Extract the (X, Y) coordinate from the center of the cell holding the provided text.  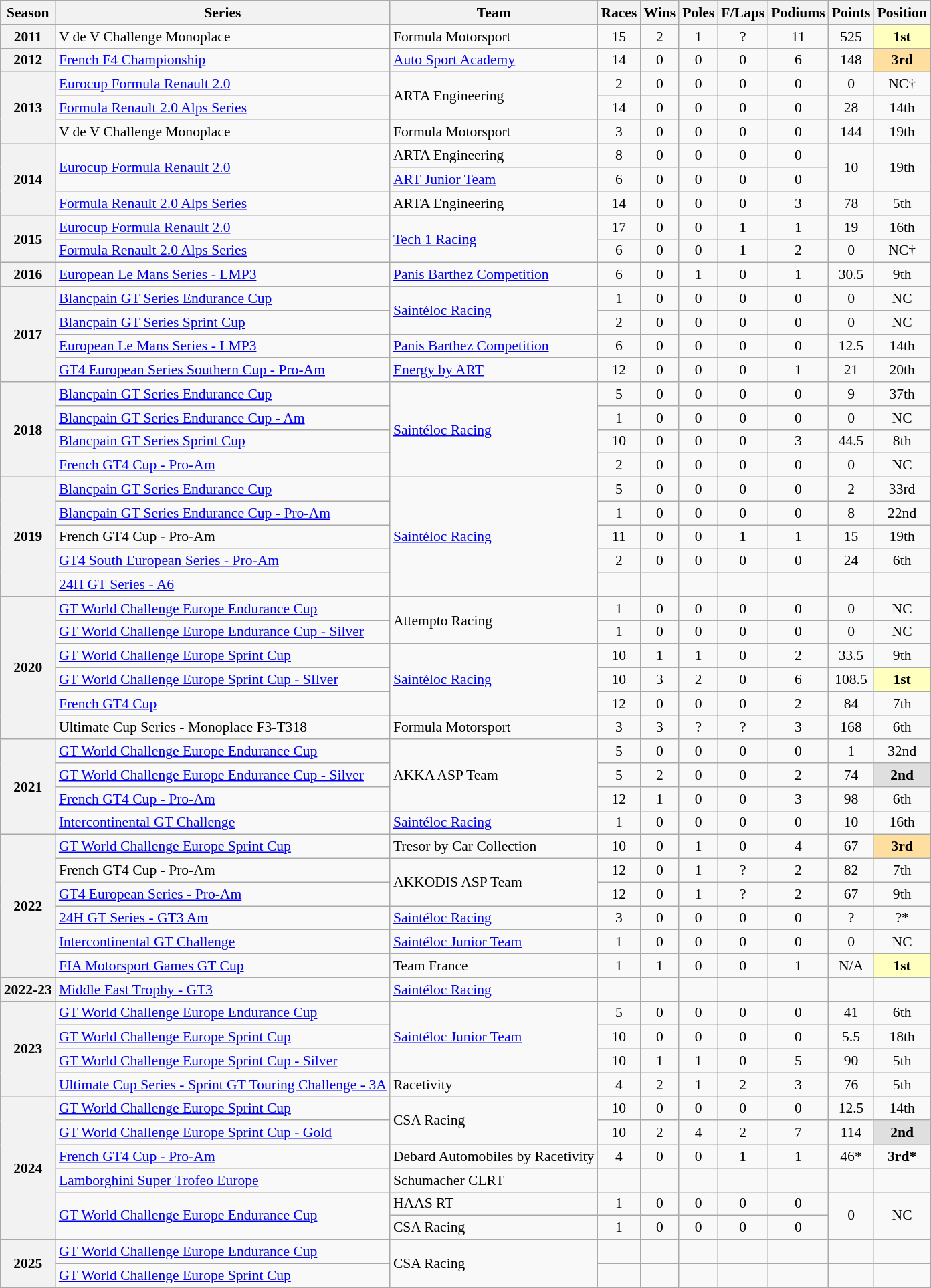
2015 (28, 239)
GT4 South European Series - Pro-Am (223, 561)
2016 (28, 275)
Season (28, 13)
GT World Challenge Europe Sprint Cup - Gold (223, 1133)
24H GT Series - GT3 Am (223, 918)
Podiums (799, 13)
Lamborghini Super Trofeo Europe (223, 1180)
525 (851, 37)
2021 (28, 787)
114 (851, 1133)
Team France (494, 966)
AKKA ASP Team (494, 776)
French GT4 Cup (223, 704)
Position (902, 13)
2023 (28, 1049)
Middle East Trophy - GT3 (223, 990)
90 (851, 1061)
20th (902, 370)
GT4 European Series - Pro-Am (223, 894)
32nd (902, 752)
?* (902, 918)
2025 (28, 1264)
84 (851, 704)
30.5 (851, 275)
Ultimate Cup Series - Sprint GT Touring Challenge - 3A (223, 1085)
41 (851, 1013)
82 (851, 871)
Points (851, 13)
76 (851, 1085)
24 (851, 561)
Tech 1 Racing (494, 239)
5.5 (851, 1037)
148 (851, 60)
Wins (659, 13)
98 (851, 799)
F/Laps (742, 13)
2022-23 (28, 990)
GT4 European Series Southern Cup - Pro-Am (223, 370)
Attempto Racing (494, 621)
7 (799, 1133)
Racetivity (494, 1085)
2011 (28, 37)
Ultimate Cup Series - Monoplace F3-T318 (223, 728)
24H GT Series - A6 (223, 584)
Poles (698, 13)
33rd (902, 490)
AKKODIS ASP Team (494, 883)
Tresor by Car Collection (494, 847)
17 (619, 227)
ART Junior Team (494, 180)
46* (851, 1156)
GT World Challenge Europe Sprint Cup - Silver (223, 1061)
Debard Automobiles by Racetivity (494, 1156)
108.5 (851, 680)
78 (851, 203)
2018 (28, 429)
Races (619, 13)
2024 (28, 1168)
Series (223, 13)
Energy by ART (494, 370)
GT World Challenge Europe Sprint Cup - SIlver (223, 680)
Auto Sport Academy (494, 60)
168 (851, 728)
2017 (28, 334)
33.5 (851, 656)
144 (851, 132)
28 (851, 108)
2014 (28, 179)
N/A (851, 966)
74 (851, 775)
2022 (28, 906)
44.5 (851, 441)
22nd (902, 513)
French F4 Championship (223, 60)
FIA Motorsport Games GT Cup (223, 966)
2013 (28, 108)
Schumacher CLRT (494, 1180)
9 (851, 394)
Blancpain GT Series Endurance Cup - Am (223, 418)
Team (494, 13)
3rd* (902, 1156)
2020 (28, 668)
HAAS RT (494, 1204)
37th (902, 394)
19 (851, 227)
21 (851, 370)
Blancpain GT Series Endurance Cup - Pro-Am (223, 513)
2012 (28, 60)
8th (902, 441)
2019 (28, 537)
18th (902, 1037)
